Pinpoint the cell where the given text exists, returning its [X, Y] midpoint coordinate. 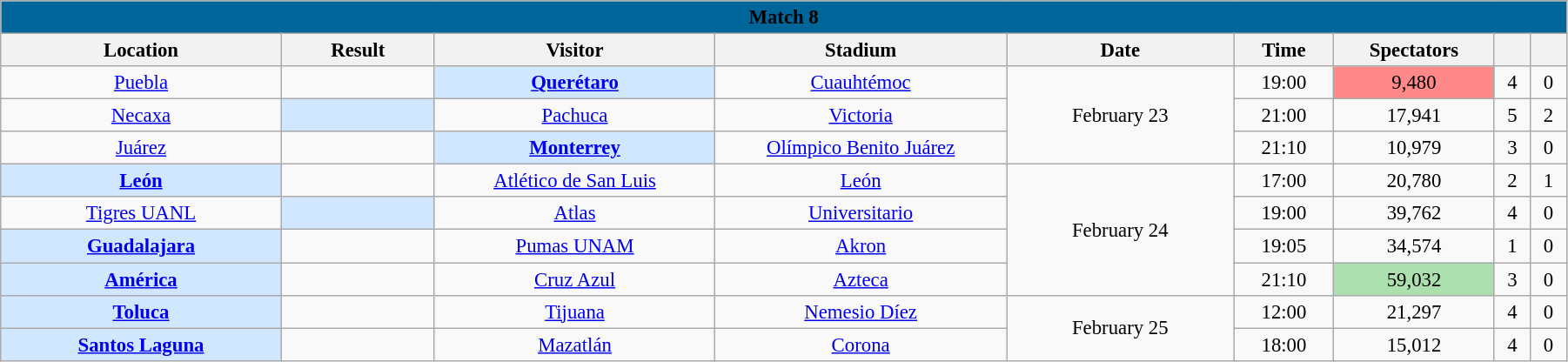
Olímpico Benito Juárez [861, 148]
10,979 [1414, 148]
February 25 [1121, 327]
21,297 [1414, 312]
Visitor [574, 50]
Atlético de San Luis [574, 181]
Atlas [574, 213]
Stadium [861, 50]
17,941 [1414, 116]
Date [1121, 50]
9,480 [1414, 83]
Spectators [1414, 50]
39,762 [1414, 213]
Victoria [861, 116]
Querétaro [574, 83]
Universitario [861, 213]
Location [141, 50]
Nemesio Díez [861, 312]
América [141, 279]
Guadalajara [141, 246]
Azteca [861, 279]
17:00 [1284, 181]
Pachuca [574, 116]
Monterrey [574, 148]
34,574 [1414, 246]
Akron [861, 246]
Tigres UANL [141, 213]
Puebla [141, 83]
Corona [861, 345]
February 23 [1121, 115]
19:05 [1284, 246]
Juárez [141, 148]
12:00 [1284, 312]
Pumas UNAM [574, 246]
15,012 [1414, 345]
59,032 [1414, 279]
Mazatlán [574, 345]
Result [358, 50]
Tijuana [574, 312]
February 24 [1121, 230]
5 [1512, 116]
Cuauhtémoc [861, 83]
Cruz Azul [574, 279]
Necaxa [141, 116]
21:00 [1284, 116]
Match 8 [784, 17]
18:00 [1284, 345]
20,780 [1414, 181]
Toluca [141, 312]
Time [1284, 50]
Santos Laguna [141, 345]
